Identify which cell holds the provided text, then report its (X, Y) central coordinate. 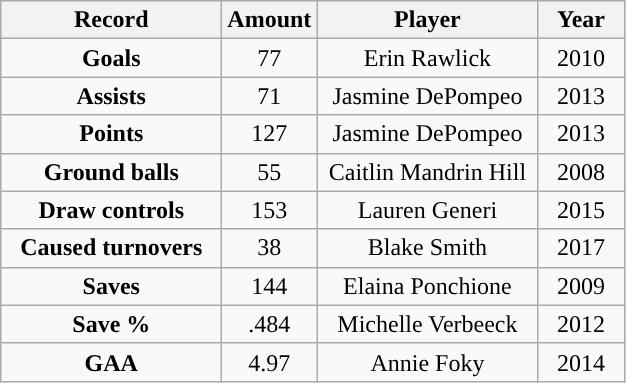
Saves (112, 286)
Caitlin Mandrin Hill (428, 172)
2010 (581, 58)
Record (112, 20)
2017 (581, 248)
71 (270, 96)
Points (112, 134)
Ground balls (112, 172)
Draw controls (112, 210)
Michelle Verbeeck (428, 324)
Player (428, 20)
Elaina Ponchione (428, 286)
Caused turnovers (112, 248)
38 (270, 248)
.484 (270, 324)
144 (270, 286)
2015 (581, 210)
Lauren Generi (428, 210)
2012 (581, 324)
55 (270, 172)
77 (270, 58)
153 (270, 210)
2008 (581, 172)
Amount (270, 20)
Save % (112, 324)
2009 (581, 286)
Erin Rawlick (428, 58)
Goals (112, 58)
2014 (581, 362)
GAA (112, 362)
Year (581, 20)
Annie Foky (428, 362)
127 (270, 134)
4.97 (270, 362)
Blake Smith (428, 248)
Assists (112, 96)
